Search for the cell housing the specified text and yield its [x, y] center coordinate. 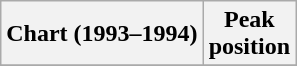
Peakposition [249, 34]
Chart (1993–1994) [102, 34]
